Capture the cell that displays the provided text and extract its [x, y] central coordinate. 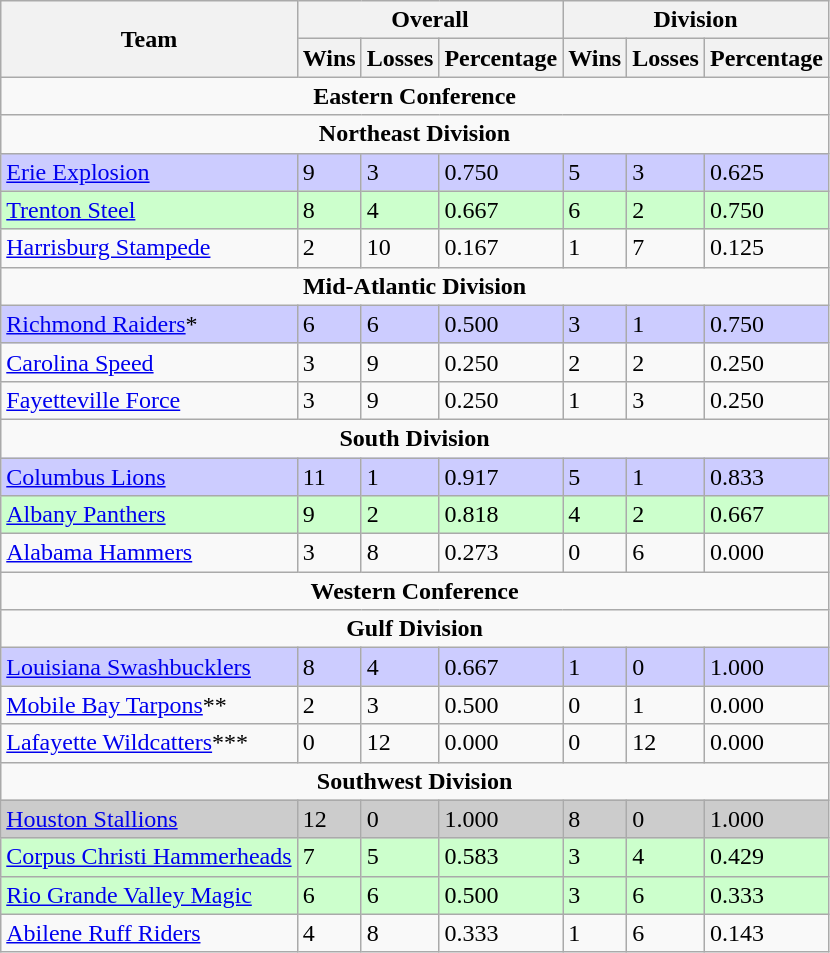
Corpus Christi Hammerheads [149, 857]
Albany Panthers [149, 515]
Louisiana Swashbucklers [149, 667]
Erie Explosion [149, 172]
0.833 [766, 477]
Team [149, 39]
Alabama Hammers [149, 553]
Western Conference [415, 591]
Columbus Lions [149, 477]
0.818 [501, 515]
Southwest Division [415, 781]
Division [696, 20]
0.625 [766, 172]
Overall [430, 20]
10 [400, 248]
0.429 [766, 857]
0.583 [501, 857]
11 [329, 477]
0.273 [501, 553]
Northeast Division [415, 134]
Trenton Steel [149, 210]
0.125 [766, 248]
South Division [415, 438]
Richmond Raiders* [149, 324]
Mid-Atlantic Division [415, 286]
0.143 [766, 933]
Rio Grande Valley Magic [149, 895]
Carolina Speed [149, 362]
Mobile Bay Tarpons** [149, 705]
0.167 [501, 248]
Fayetteville Force [149, 400]
Gulf Division [415, 629]
Eastern Conference [415, 96]
Lafayette Wildcatters*** [149, 743]
0.917 [501, 477]
Houston Stallions [149, 819]
Harrisburg Stampede [149, 248]
Abilene Ruff Riders [149, 933]
